Determine the [x, y] coordinate at the center of the cell enclosing the given text.  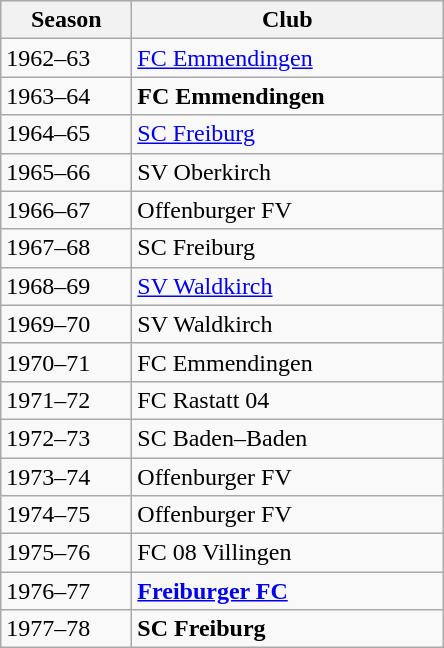
1973–74 [66, 477]
Freiburger FC [288, 591]
Season [66, 20]
1966–67 [66, 210]
SV Oberkirch [288, 172]
SC Baden–Baden [288, 438]
1976–77 [66, 591]
1964–65 [66, 134]
1971–72 [66, 400]
1974–75 [66, 515]
1962–63 [66, 58]
1965–66 [66, 172]
1975–76 [66, 553]
FC 08 Villingen [288, 553]
1970–71 [66, 362]
1968–69 [66, 286]
1967–68 [66, 248]
1969–70 [66, 324]
1977–78 [66, 629]
1972–73 [66, 438]
1963–64 [66, 96]
Club [288, 20]
FC Rastatt 04 [288, 400]
